Pinpoint the cell where the given text exists, returning its [X, Y] midpoint coordinate. 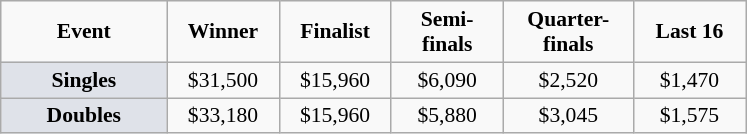
$6,090 [447, 80]
$5,880 [447, 116]
Last 16 [689, 32]
$3,045 [568, 116]
Quarter-finals [568, 32]
Semi-finals [447, 32]
$31,500 [223, 80]
$1,575 [689, 116]
$33,180 [223, 116]
Winner [223, 32]
Doubles [84, 116]
Singles [84, 80]
Finalist [335, 32]
$2,520 [568, 80]
Event [84, 32]
$1,470 [689, 80]
